Scan for the cell matching the given text and deliver its [x, y] coordinate at center. 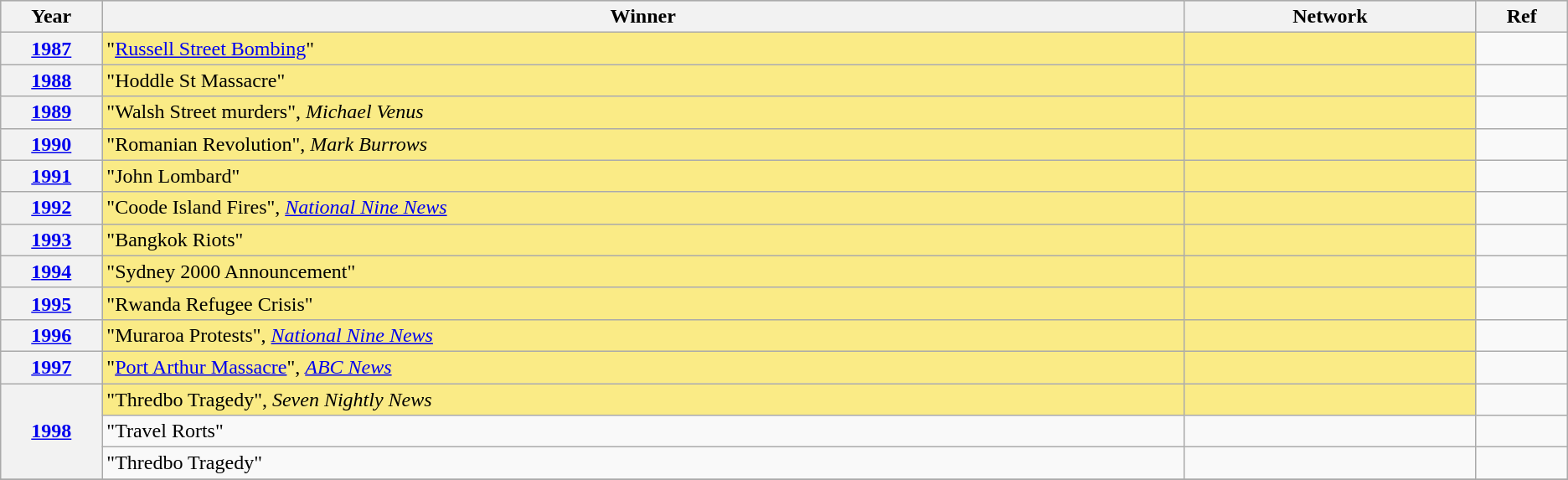
1995 [52, 303]
1988 [52, 80]
1998 [52, 431]
Ref [1521, 17]
"Muraroa Protests", National Nine News [643, 335]
1990 [52, 144]
"Sydney 2000 Announcement" [643, 271]
1997 [52, 367]
Winner [643, 17]
"Thredbo Tragedy" [643, 463]
1992 [52, 208]
1987 [52, 49]
"Bangkok Riots" [643, 240]
1993 [52, 240]
"Port Arthur Massacre", ABC News [643, 367]
"John Lombard" [643, 176]
Network [1330, 17]
1996 [52, 335]
"Hoddle St Massacre" [643, 80]
"Travel Rorts" [643, 431]
1991 [52, 176]
"Russell Street Bombing" [643, 49]
1989 [52, 112]
"Thredbo Tragedy", Seven Nightly News [643, 400]
"Coode Island Fires", National Nine News [643, 208]
"Walsh Street murders", Michael Venus [643, 112]
"Rwanda Refugee Crisis" [643, 303]
"Romanian Revolution", Mark Burrows [643, 144]
Year [52, 17]
1994 [52, 271]
